Detect which cell encompasses the target text, then output its (X, Y) center coordinate. 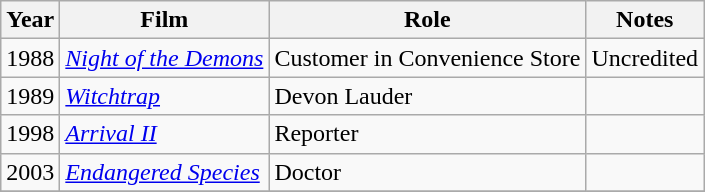
Arrival II (164, 134)
Notes (645, 20)
1988 (30, 58)
Role (428, 20)
Witchtrap (164, 96)
Customer in Convenience Store (428, 58)
2003 (30, 172)
1989 (30, 96)
Devon Lauder (428, 96)
Uncredited (645, 58)
1998 (30, 134)
Night of the Demons (164, 58)
Endangered Species (164, 172)
Doctor (428, 172)
Reporter (428, 134)
Year (30, 20)
Film (164, 20)
